Detect which cell encompasses the target text, then output its [X, Y] center coordinate. 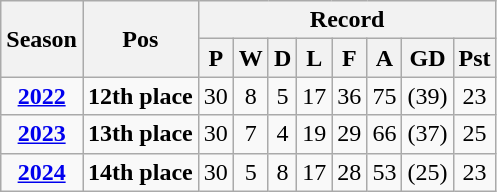
F [350, 58]
(39) [428, 96]
14th place [140, 172]
D [282, 58]
12th place [140, 96]
(37) [428, 134]
7 [250, 134]
Pos [140, 39]
53 [384, 172]
4 [282, 134]
Pst [474, 58]
2022 [42, 96]
28 [350, 172]
75 [384, 96]
GD [428, 58]
L [314, 58]
(25) [428, 172]
36 [350, 96]
25 [474, 134]
Record [347, 20]
P [216, 58]
19 [314, 134]
2023 [42, 134]
2024 [42, 172]
13th place [140, 134]
A [384, 58]
29 [350, 134]
W [250, 58]
66 [384, 134]
Season [42, 39]
